For the text-containing cell, return its midpoint in (x, y) coordinate format. 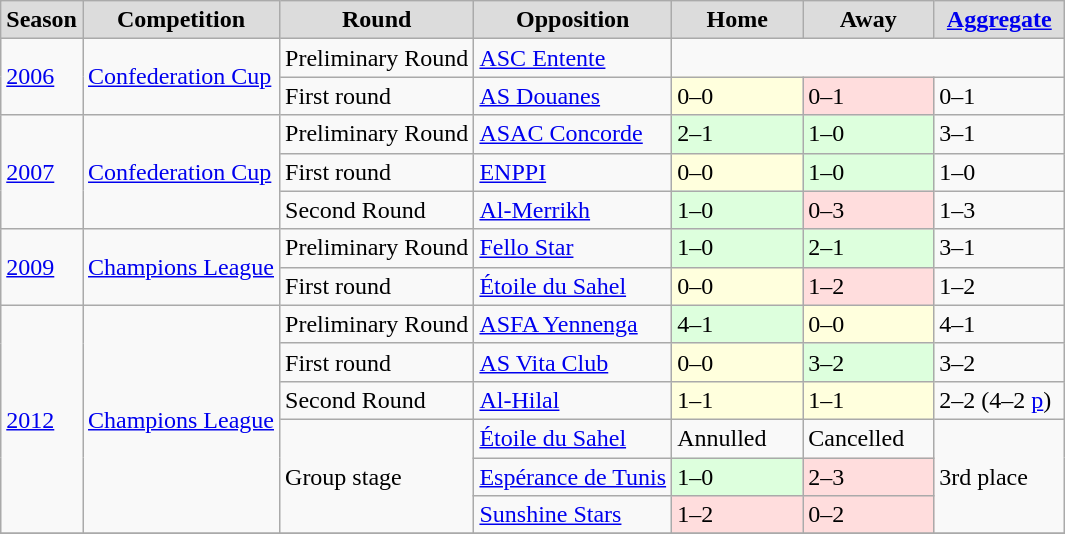
ASAC Concorde (573, 134)
2–3 (868, 477)
AS Douanes (573, 96)
2009 (42, 267)
ASFA Yennenga (573, 324)
3rd place (1000, 476)
0–2 (868, 515)
ENPPI (573, 172)
2–2 (4–2 p) (1000, 400)
Cancelled (868, 438)
Espérance de Tunis (573, 477)
ASC Entente (573, 58)
2007 (42, 172)
Annulled (738, 438)
Season (42, 20)
Fello Star (573, 248)
Sunshine Stars (573, 515)
Group stage (377, 476)
Round (377, 20)
Opposition (573, 20)
2006 (42, 77)
Away (868, 20)
Aggregate (1000, 20)
Al-Merrikh (573, 210)
2012 (42, 419)
Competition (180, 20)
0–3 (868, 210)
AS Vita Club (573, 362)
Al-Hilal (573, 400)
Home (738, 20)
1–3 (1000, 210)
